Detect which cell encompasses the target text, then output its [x, y] center coordinate. 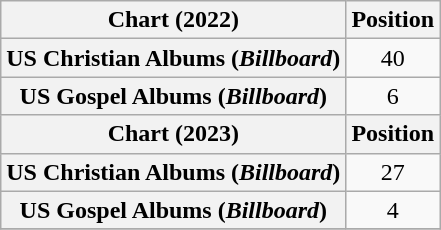
40 [393, 58]
Chart (2023) [174, 134]
27 [393, 172]
6 [393, 96]
Chart (2022) [174, 20]
4 [393, 210]
